Return the (X, Y) coordinate for the center point of the cell that contains the specified text.  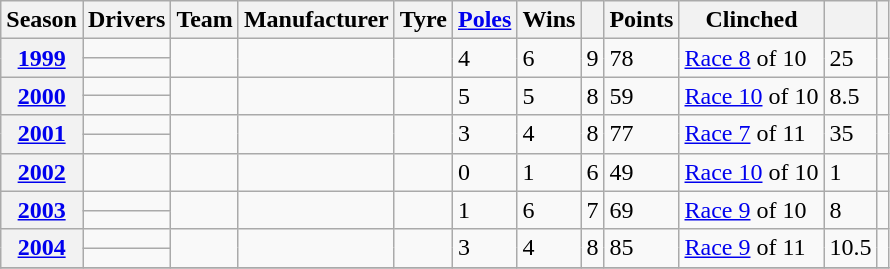
Wins (549, 20)
Tyre (423, 20)
2000 (42, 96)
78 (642, 58)
Points (642, 20)
7 (592, 210)
2003 (42, 210)
10.5 (850, 248)
Clinched (752, 20)
2002 (42, 172)
Team (205, 20)
35 (850, 134)
69 (642, 210)
Race 7 of 11 (752, 134)
Season (42, 20)
8.5 (850, 96)
2004 (42, 248)
85 (642, 248)
Race 8 of 10 (752, 58)
Race 9 of 10 (752, 210)
0 (484, 172)
77 (642, 134)
1999 (42, 58)
Race 9 of 11 (752, 248)
2001 (42, 134)
9 (592, 58)
49 (642, 172)
Drivers (126, 20)
25 (850, 58)
59 (642, 96)
Poles (484, 20)
Manufacturer (316, 20)
